Return [X, Y] of the center of cell containing provided text 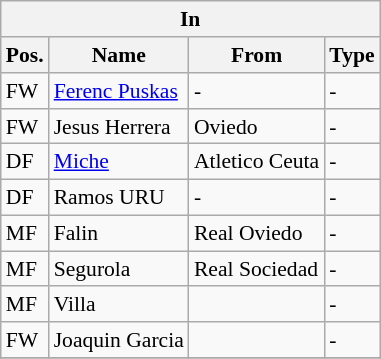
Ferenc Puskas [119, 91]
In [190, 19]
From [256, 55]
Name [119, 55]
Pos. [25, 55]
Real Oviedo [256, 233]
Joaquin Garcia [119, 340]
Real Sociedad [256, 269]
Atletico Ceuta [256, 162]
Ramos URU [119, 197]
Type [352, 55]
Miche [119, 162]
Jesus Herrera [119, 126]
Oviedo [256, 126]
Segurola [119, 269]
Falin [119, 233]
Villa [119, 304]
